Find where the given text appears and provide that cell's center as [X, Y] coordinate. 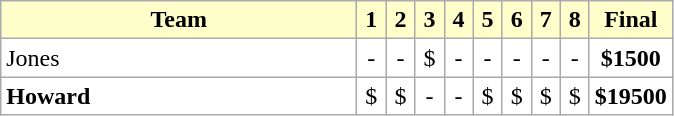
8 [574, 20]
Final [630, 20]
$19500 [630, 96]
Jones [179, 58]
$1500 [630, 58]
1 [372, 20]
3 [430, 20]
Team [179, 20]
7 [546, 20]
6 [516, 20]
2 [400, 20]
Howard [179, 96]
5 [488, 20]
4 [458, 20]
